Determine the [x, y] coordinate at the center of the cell enclosing the given text.  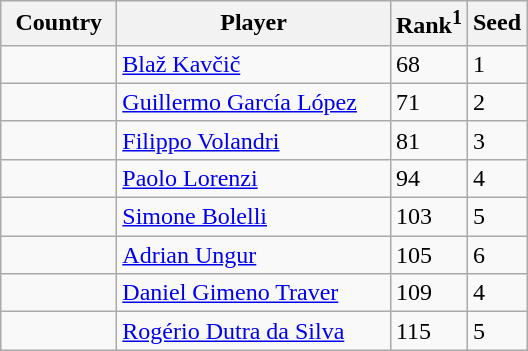
Country [59, 24]
2 [496, 102]
Adrian Ungur [254, 255]
3 [496, 140]
6 [496, 255]
94 [428, 178]
1 [496, 64]
105 [428, 255]
Filippo Volandri [254, 140]
Guillermo García López [254, 102]
Seed [496, 24]
81 [428, 140]
115 [428, 331]
71 [428, 102]
Player [254, 24]
Paolo Lorenzi [254, 178]
68 [428, 64]
Rogério Dutra da Silva [254, 331]
Blaž Kavčič [254, 64]
103 [428, 217]
109 [428, 293]
Simone Bolelli [254, 217]
Daniel Gimeno Traver [254, 293]
Rank1 [428, 24]
